Return the [x, y] coordinate for the center point of the cell that contains the specified text.  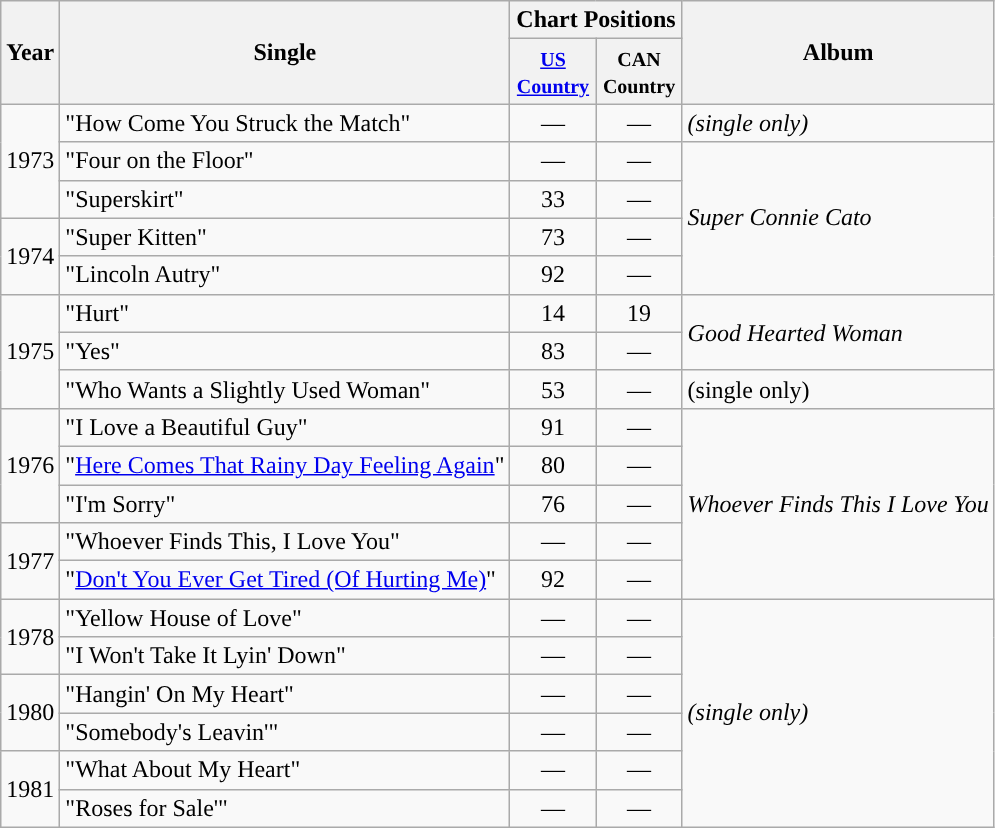
19 [639, 313]
1980 [30, 713]
14 [553, 313]
Super Connie Cato [838, 218]
"Here Comes That Rainy Day Feeling Again" [285, 465]
"Four on the Floor" [285, 161]
Single [285, 52]
73 [553, 237]
CAN Country [639, 72]
"Lincoln Autry" [285, 275]
"Who Wants a Slightly Used Woman" [285, 389]
1974 [30, 256]
80 [553, 465]
"What About My Heart" [285, 770]
Year [30, 52]
1975 [30, 351]
83 [553, 351]
1977 [30, 561]
53 [553, 389]
Album [838, 52]
"Yellow House of Love" [285, 618]
Whoever Finds This I Love You [838, 503]
"Hurt" [285, 313]
US Country [553, 72]
"Super Kitten" [285, 237]
1973 [30, 161]
1976 [30, 465]
"Whoever Finds This, I Love You" [285, 542]
76 [553, 503]
Good Hearted Woman [838, 332]
"Somebody's Leavin'" [285, 732]
Chart Positions [596, 20]
1978 [30, 637]
91 [553, 427]
"Hangin' On My Heart" [285, 694]
1981 [30, 789]
"Superskirt" [285, 199]
"How Come You Struck the Match" [285, 123]
"Roses for Sale'" [285, 808]
"I Love a Beautiful Guy" [285, 427]
33 [553, 199]
"Don't You Ever Get Tired (Of Hurting Me)" [285, 580]
"Yes" [285, 351]
"I Won't Take It Lyin' Down" [285, 656]
"I'm Sorry" [285, 503]
